Detect which cell encompasses the target text, then output its [X, Y] center coordinate. 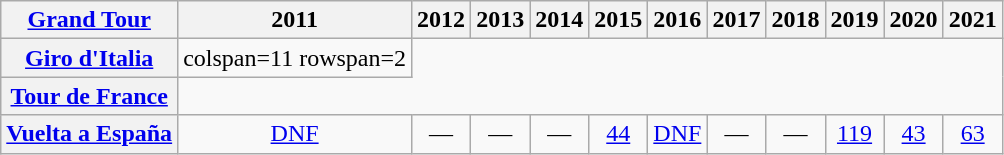
Vuelta a España [90, 134]
119 [854, 134]
63 [972, 134]
2015 [618, 20]
2021 [972, 20]
2017 [736, 20]
43 [914, 134]
Tour de France [90, 96]
2020 [914, 20]
2014 [560, 20]
colspan=11 rowspan=2 [295, 58]
2018 [796, 20]
2013 [500, 20]
2019 [854, 20]
44 [618, 134]
2016 [678, 20]
2012 [442, 20]
2011 [295, 20]
Grand Tour [90, 20]
Giro d'Italia [90, 58]
